Search for the cell housing the specified text and yield its [x, y] center coordinate. 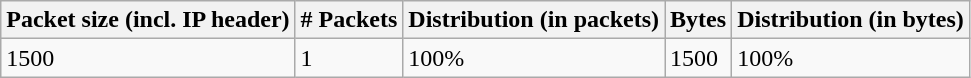
Packet size (incl. IP header) [148, 20]
Distribution (in bytes) [851, 20]
Bytes [698, 20]
Distribution (in packets) [534, 20]
1 [349, 58]
# Packets [349, 20]
